Provide the [X, Y] coordinate of the cell's center where the given text is located.  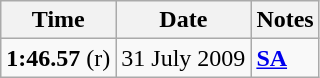
31 July 2009 [184, 58]
SA [285, 58]
1:46.57 (r) [58, 58]
Notes [285, 20]
Date [184, 20]
Time [58, 20]
